Capture the cell that displays the provided text and extract its (x, y) central coordinate. 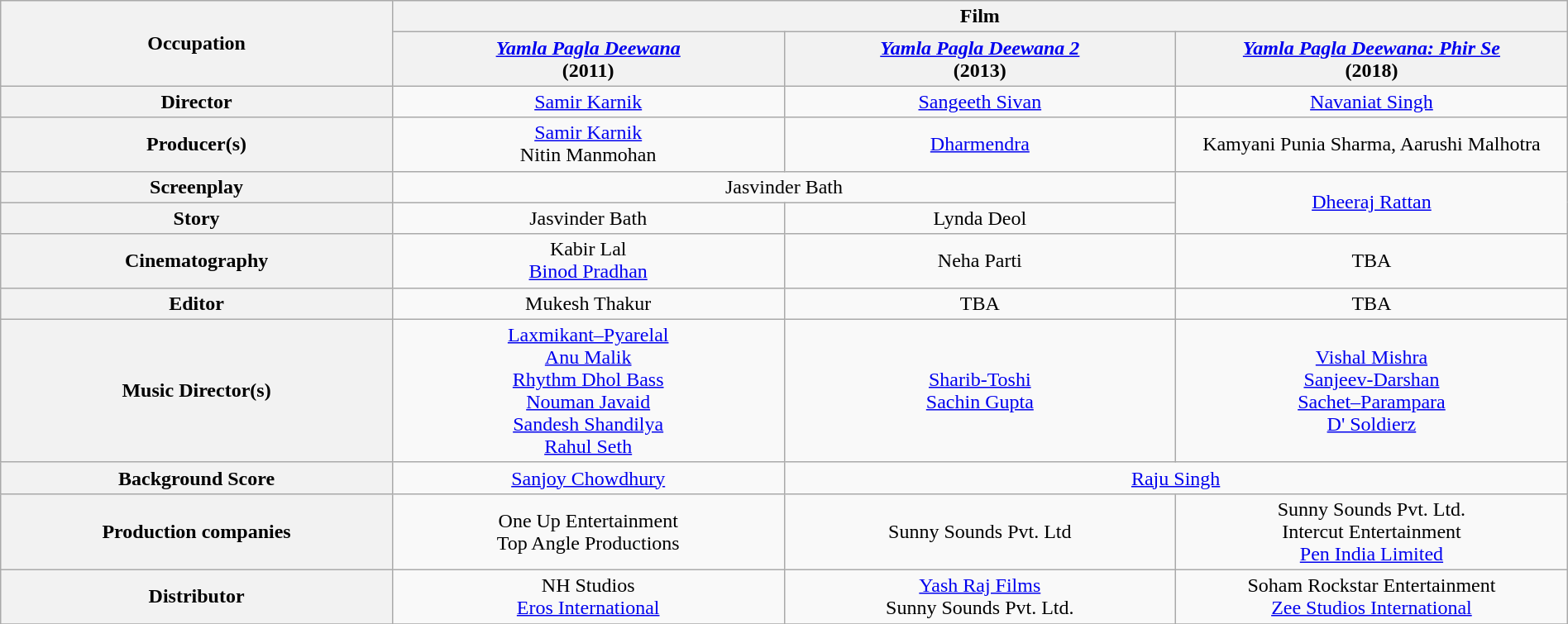
Production companies (197, 531)
Distributor (197, 597)
Sunny Sounds Pvt. Ltd (980, 531)
Yash Raj FilmsSunny Sounds Pvt. Ltd. (980, 597)
Navaniat Singh (1372, 102)
Kamyani Punia Sharma, Aarushi Malhotra (1372, 144)
Samir KarnikNitin Manmohan (588, 144)
Yamla Pagla Deewana (2011) (588, 60)
Background Score (197, 478)
Editor (197, 303)
Screenplay (197, 187)
One Up EntertainmentTop Angle Productions (588, 531)
Cinematography (197, 261)
Raju Singh (1176, 478)
Yamla Pagla Deewana: Phir Se(2018) (1372, 60)
Neha Parti (980, 261)
Kabir LalBinod Pradhan (588, 261)
Lynda Deol (980, 218)
Dharmendra (980, 144)
Dheeraj Rattan (1372, 202)
Story (197, 218)
Samir Karnik (588, 102)
Sunny Sounds Pvt. Ltd.Intercut EntertainmentPen India Limited (1372, 531)
Soham Rockstar EntertainmentZee Studios International (1372, 597)
Sharib-Toshi Sachin Gupta (980, 390)
Mukesh Thakur (588, 303)
Vishal MishraSanjeev-DarshanSachet–ParamparaD' Soldierz (1372, 390)
Occupation (197, 43)
Sangeeth Sivan (980, 102)
Producer(s) (197, 144)
Music Director(s) (197, 390)
Laxmikant–PyarelalAnu MalikRhythm Dhol BassNouman JavaidSandesh ShandilyaRahul Seth (588, 390)
NH Studios Eros International (588, 597)
Film (979, 17)
Sanjoy Chowdhury (588, 478)
Yamla Pagla Deewana 2 (2013) (980, 60)
Director (197, 102)
